Return [X, Y] of the center of cell containing provided text 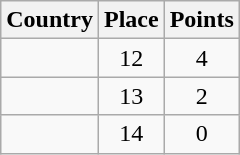
4 [202, 58]
14 [131, 134]
0 [202, 134]
Country [50, 20]
13 [131, 96]
Place [131, 20]
12 [131, 58]
Points [202, 20]
2 [202, 96]
